Determine the [x, y] coordinate at the center of the cell enclosing the given text.  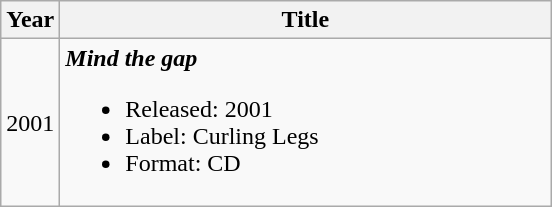
2001 [30, 122]
Title [306, 20]
Year [30, 20]
Mind the gapReleased: 2001Label: Curling Legs Format: CD [306, 122]
